Detect which cell encompasses the target text, then output its (x, y) center coordinate. 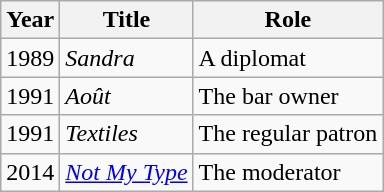
The regular patron (288, 134)
Role (288, 20)
Textiles (126, 134)
The moderator (288, 172)
2014 (30, 172)
1989 (30, 58)
Août (126, 96)
Not My Type (126, 172)
Year (30, 20)
The bar owner (288, 96)
A diplomat (288, 58)
Title (126, 20)
Sandra (126, 58)
